Search for the cell housing the specified text and yield its [X, Y] center coordinate. 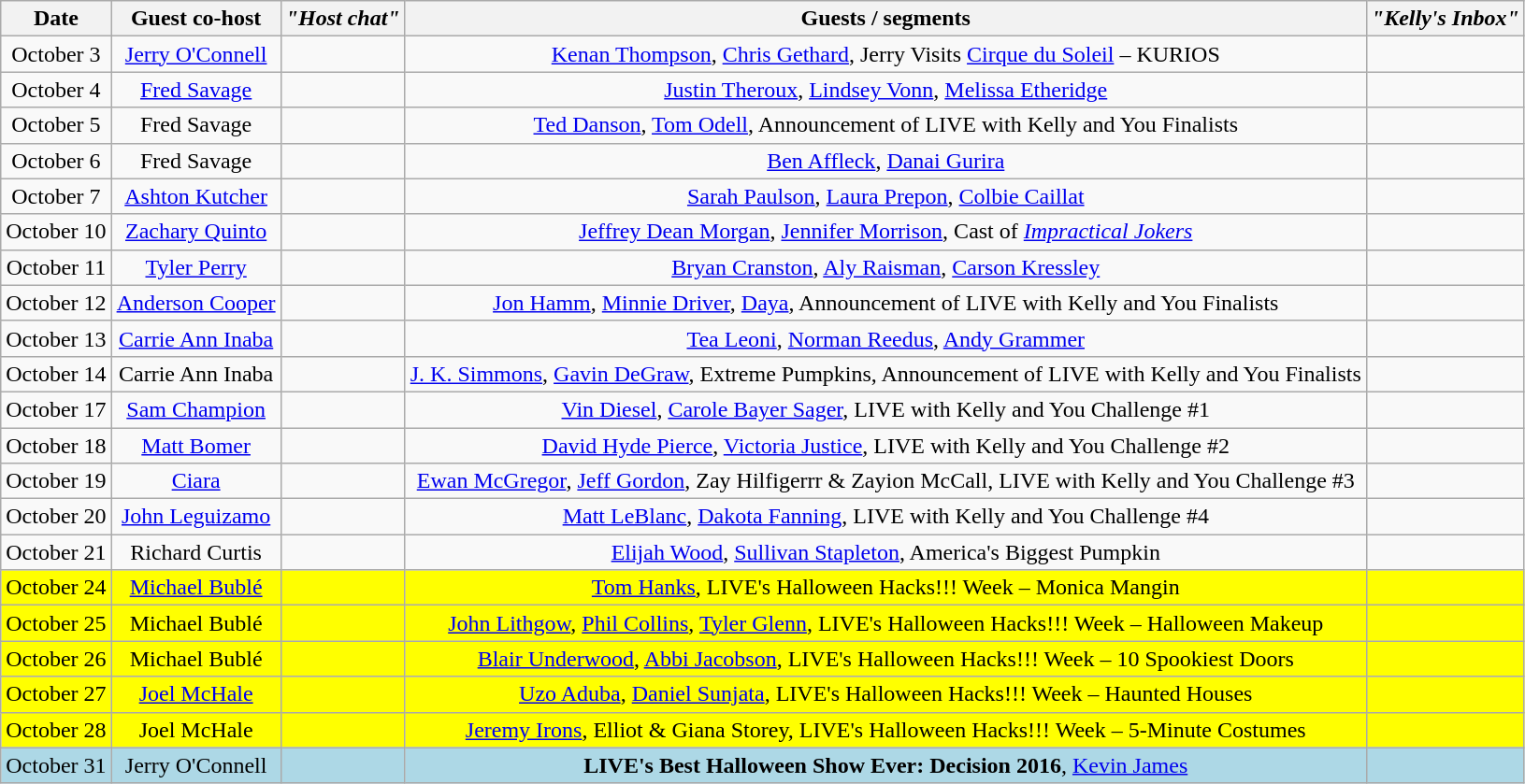
Elijah Wood, Sullivan Stapleton, America's Biggest Pumpkin [885, 552]
Tea Leoni, Norman Reedus, Andy Grammer [885, 338]
October 27 [56, 694]
Tyler Perry [196, 267]
October 5 [56, 125]
October 26 [56, 659]
October 19 [56, 481]
Guests / segments [885, 19]
Kenan Thompson, Chris Gethard, Jerry Visits Cirque du Soleil – KURIOS [885, 54]
Richard Curtis [196, 552]
Zachary Quinto [196, 232]
Jeffrey Dean Morgan, Jennifer Morrison, Cast of Impractical Jokers [885, 232]
J. K. Simmons, Gavin DeGraw, Extreme Pumpkins, Announcement of LIVE with Kelly and You Finalists [885, 374]
Sarah Paulson, Laura Prepon, Colbie Caillat [885, 196]
Date [56, 19]
Justin Theroux, Lindsey Vonn, Melissa Etheridge [885, 90]
October 25 [56, 623]
Matt Bomer [196, 446]
John Lithgow, Phil Collins, Tyler Glenn, LIVE's Halloween Hacks!!! Week – Halloween Makeup [885, 623]
October 12 [56, 303]
LIVE's Best Halloween Show Ever: Decision 2016, Kevin James [885, 765]
October 3 [56, 54]
October 6 [56, 161]
Jeremy Irons, Elliot & Giana Storey, LIVE's Halloween Hacks!!! Week – 5-Minute Costumes [885, 730]
October 20 [56, 517]
Ewan McGregor, Jeff Gordon, Zay Hilfigerrr & Zayion McCall, LIVE with Kelly and You Challenge #3 [885, 481]
October 17 [56, 409]
October 4 [56, 90]
Tom Hanks, LIVE's Halloween Hacks!!! Week – Monica Mangin [885, 588]
"Kelly's Inbox" [1446, 19]
October 28 [56, 730]
October 11 [56, 267]
Ashton Kutcher [196, 196]
October 10 [56, 232]
October 24 [56, 588]
Bryan Cranston, Aly Raisman, Carson Kressley [885, 267]
Anderson Cooper [196, 303]
Blair Underwood, Abbi Jacobson, LIVE's Halloween Hacks!!! Week – 10 Spookiest Doors [885, 659]
Guest co-host [196, 19]
October 14 [56, 374]
October 31 [56, 765]
Vin Diesel, Carole Bayer Sager, LIVE with Kelly and You Challenge #1 [885, 409]
Uzo Aduba, Daniel Sunjata, LIVE's Halloween Hacks!!! Week – Haunted Houses [885, 694]
Matt LeBlanc, Dakota Fanning, LIVE with Kelly and You Challenge #4 [885, 517]
David Hyde Pierce, Victoria Justice, LIVE with Kelly and You Challenge #2 [885, 446]
"Host chat" [342, 19]
Ben Affleck, Danai Gurira [885, 161]
October 21 [56, 552]
Jon Hamm, Minnie Driver, Daya, Announcement of LIVE with Kelly and You Finalists [885, 303]
October 7 [56, 196]
Ciara [196, 481]
Ted Danson, Tom Odell, Announcement of LIVE with Kelly and You Finalists [885, 125]
October 13 [56, 338]
Sam Champion [196, 409]
John Leguizamo [196, 517]
October 18 [56, 446]
